Return the (X, Y) coordinate for the center point of the cell that contains the specified text.  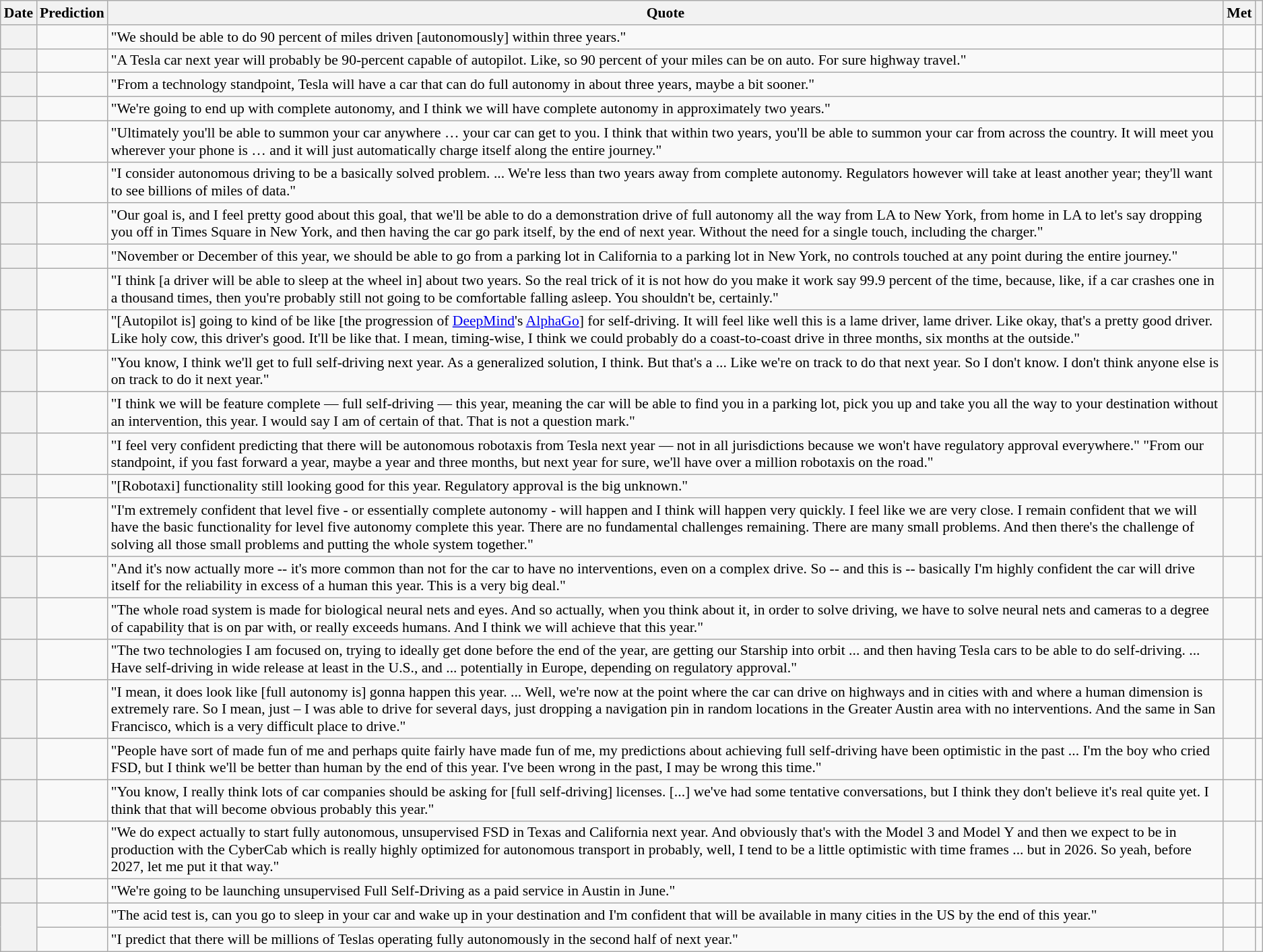
Prediction (72, 13)
"We're going to be launching unsupervised Full Self-Driving as a paid service in Austin in June." (666, 891)
"We should be able to do 90 percent of miles driven [autonomously] within three years." (666, 37)
Quote (666, 13)
Met (1239, 13)
"From a technology standpoint, Tesla will have a car that can do full autonomy in about three years, maybe a bit sooner." (666, 85)
"A Tesla car next year will probably be 90-percent capable of autopilot. Like, so 90 percent of your miles can be on auto. For sure highway travel." (666, 61)
"I predict that there will be millions of Teslas operating fully autonomously in the second half of next year." (666, 939)
"We're going to end up with complete autonomy, and I think we will have complete autonomy in approximately two years." (666, 109)
"[Robotaxi] functionality still looking good for this year. Regulatory approval is the big unknown." (666, 486)
Date (19, 13)
